Pinpoint the cell where the given text exists, returning its (X, Y) midpoint coordinate. 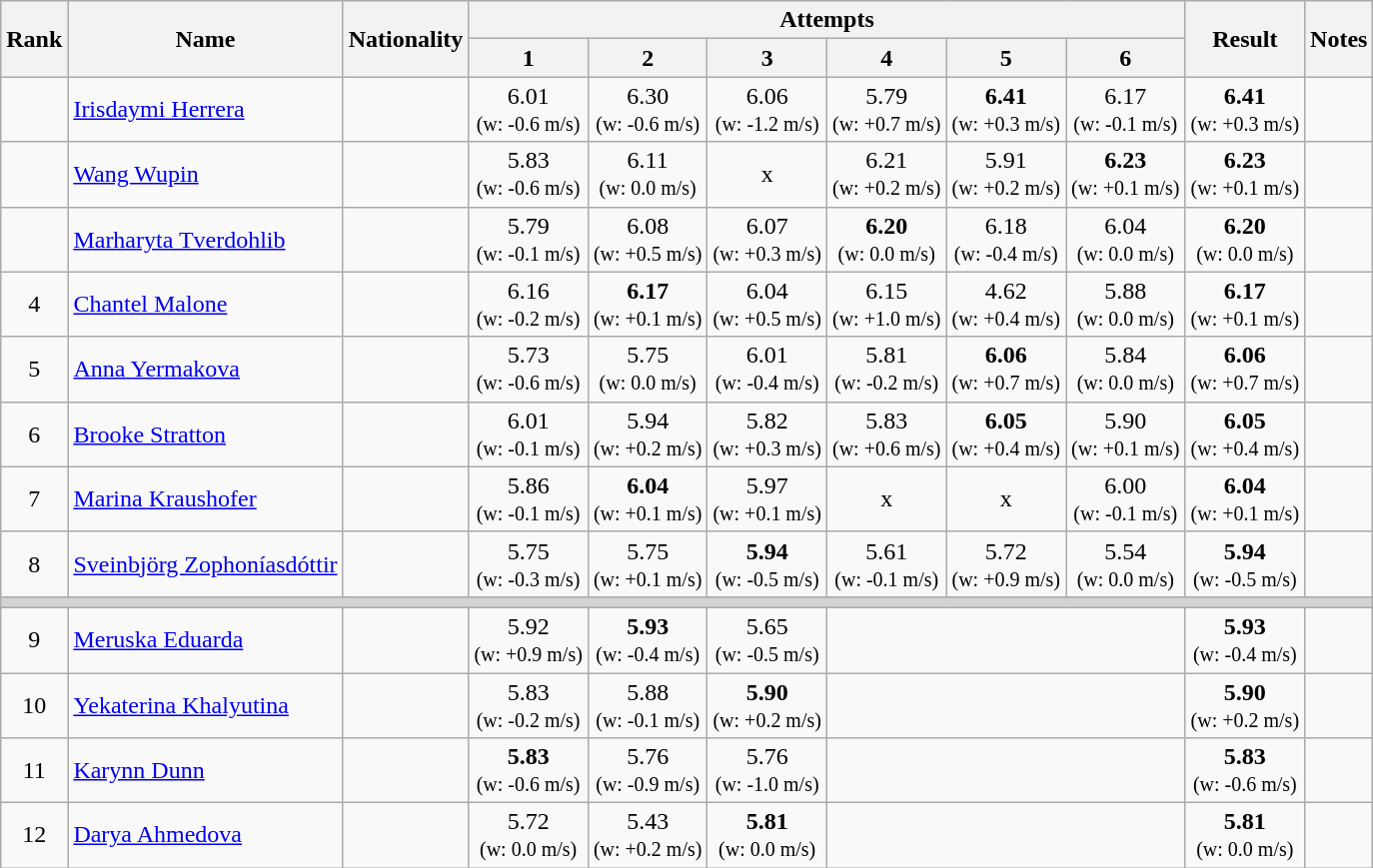
6.41(w: +0.3 m/s) (1006, 110)
5.92(w: +0.9 m/s) (529, 639)
8 (34, 563)
Karynn Dunn (206, 771)
5.90 (w: +0.2 m/s) (1245, 705)
2 (648, 58)
5.97(w: +0.1 m/s) (767, 499)
6.06(w: -1.2 m/s) (767, 110)
11 (34, 771)
Darya Ahmedova (206, 835)
6.05(w: +0.4 m/s) (1006, 434)
5.84(w: 0.0 m/s) (1126, 370)
5.81(w: -0.2 m/s) (886, 370)
5.81(w: 0.0 m/s) (767, 835)
5.91(w: +0.2 m/s) (1006, 174)
6.07(w: +0.3 m/s) (767, 240)
6.01(w: -0.1 m/s) (529, 434)
5.72(w: 0.0 m/s) (529, 835)
5.93(w: -0.4 m/s) (648, 639)
5.73(w: -0.6 m/s) (529, 370)
Marina Kraushofer (206, 499)
6.04(w: +0.1 m/s) (648, 499)
6.18(w: -0.4 m/s) (1006, 240)
9 (34, 639)
5.76(w: -0.9 m/s) (648, 771)
5.83(w: +0.6 m/s) (886, 434)
6.17(w: -0.1 m/s) (1126, 110)
6.01(w: -0.6 m/s) (529, 110)
Notes (1339, 39)
5.90(w: +0.1 m/s) (1126, 434)
Wang Wupin (206, 174)
Result (1245, 39)
5.65(w: -0.5 m/s) (767, 639)
12 (34, 835)
6.20(w: 0.0 m/s) (886, 240)
Anna Yermakova (206, 370)
6.04 (w: +0.1 m/s) (1245, 499)
5.75(w: 0.0 m/s) (648, 370)
5.83(w: -0.2 m/s) (529, 705)
5.93 (w: -0.4 m/s) (1245, 639)
5.94 (w: -0.5 m/s) (1245, 563)
Marharyta Tverdohlib (206, 240)
Meruska Eduarda (206, 639)
Irisdaymi Herrera (206, 110)
Attempts (827, 20)
5.75(w: -0.3 m/s) (529, 563)
6.06 (w: +0.7 m/s) (1245, 370)
6.08(w: +0.5 m/s) (648, 240)
5.88(w: -0.1 m/s) (648, 705)
Nationality (406, 39)
5.82(w: +0.3 m/s) (767, 434)
6.04(w: +0.5 m/s) (767, 304)
5.75(w: +0.1 m/s) (648, 563)
6.15(w: +1.0 m/s) (886, 304)
Brooke Stratton (206, 434)
5.54(w: 0.0 m/s) (1126, 563)
6.06(w: +0.7 m/s) (1006, 370)
5.94(w: +0.2 m/s) (648, 434)
6.04(w: 0.0 m/s) (1126, 240)
5.86(w: -0.1 m/s) (529, 499)
5.79(w: +0.7 m/s) (886, 110)
Name (206, 39)
1 (529, 58)
6.23 (w: +0.1 m/s) (1245, 174)
3 (767, 58)
6.23(w: +0.1 m/s) (1126, 174)
5.90(w: +0.2 m/s) (767, 705)
6.17(w: +0.1 m/s) (648, 304)
6.17 (w: +0.1 m/s) (1245, 304)
6.21(w: +0.2 m/s) (886, 174)
6.41 (w: +0.3 m/s) (1245, 110)
Chantel Malone (206, 304)
Sveinbjörg Zophoníasdóttir (206, 563)
5.79(w: -0.1 m/s) (529, 240)
6.20 (w: 0.0 m/s) (1245, 240)
6.00(w: -0.1 m/s) (1126, 499)
5.94(w: -0.5 m/s) (767, 563)
5.88(w: 0.0 m/s) (1126, 304)
5.83 (w: -0.6 m/s) (1245, 771)
6.05 (w: +0.4 m/s) (1245, 434)
6.30(w: -0.6 m/s) (648, 110)
5.72(w: +0.9 m/s) (1006, 563)
6.16(w: -0.2 m/s) (529, 304)
6.01(w: -0.4 m/s) (767, 370)
7 (34, 499)
Rank (34, 39)
5.43(w: +0.2 m/s) (648, 835)
5.76(w: -1.0 m/s) (767, 771)
4.62(w: +0.4 m/s) (1006, 304)
5.81 (w: 0.0 m/s) (1245, 835)
6.11(w: 0.0 m/s) (648, 174)
Yekaterina Khalyutina (206, 705)
10 (34, 705)
5.61(w: -0.1 m/s) (886, 563)
